Pinpoint the cell where the given text exists, returning its (x, y) midpoint coordinate. 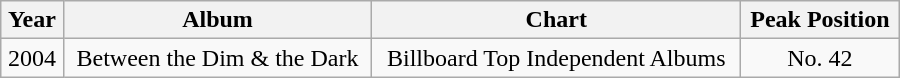
Billboard Top Independent Albums (556, 58)
Peak Position (820, 20)
Year (32, 20)
No. 42 (820, 58)
2004 (32, 58)
Album (218, 20)
Between the Dim & the Dark (218, 58)
Chart (556, 20)
